Scan for the cell matching the given text and deliver its (X, Y) coordinate at center. 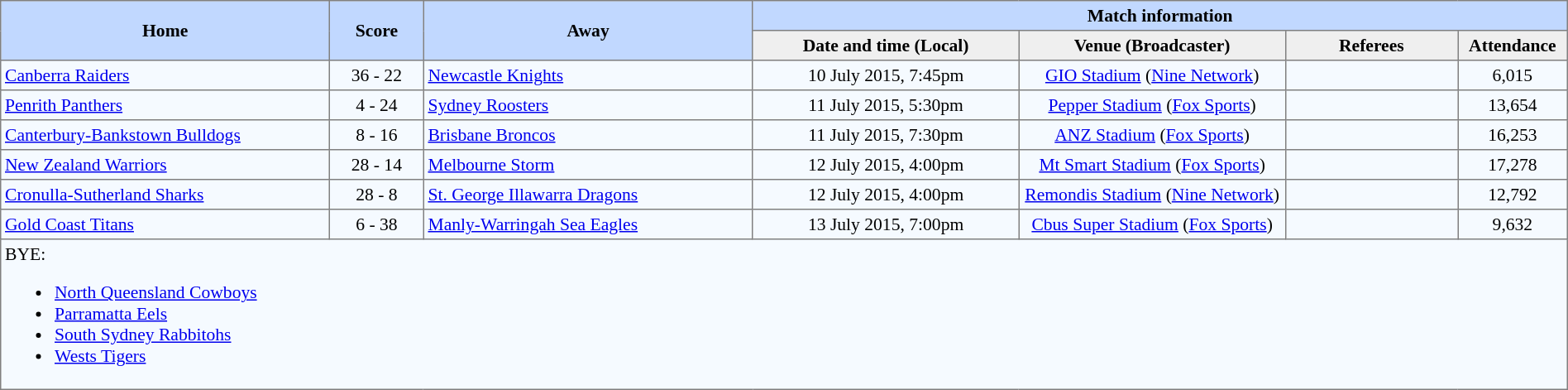
Away (588, 31)
Canberra Raiders (165, 75)
9,632 (1513, 224)
BYE: North Queensland Cowboys Parramatta Eels South Sydney Rabbitohs Wests Tigers (784, 315)
28 - 14 (377, 165)
Venue (Broadcaster) (1152, 46)
17,278 (1513, 165)
10 July 2015, 7:45pm (886, 75)
Melbourne Storm (588, 165)
28 - 8 (377, 195)
36 - 22 (377, 75)
11 July 2015, 5:30pm (886, 105)
6,015 (1513, 75)
8 - 16 (377, 135)
Brisbane Broncos (588, 135)
6 - 38 (377, 224)
13,654 (1513, 105)
GIO Stadium (Nine Network) (1152, 75)
Pepper Stadium (Fox Sports) (1152, 105)
Remondis Stadium (Nine Network) (1152, 195)
ANZ Stadium (Fox Sports) (1152, 135)
Home (165, 31)
Penrith Panthers (165, 105)
13 July 2015, 7:00pm (886, 224)
Date and time (Local) (886, 46)
Newcastle Knights (588, 75)
Match information (1159, 16)
Attendance (1513, 46)
Referees (1371, 46)
New Zealand Warriors (165, 165)
Cbus Super Stadium (Fox Sports) (1152, 224)
4 - 24 (377, 105)
16,253 (1513, 135)
Mt Smart Stadium (Fox Sports) (1152, 165)
Sydney Roosters (588, 105)
Manly-Warringah Sea Eagles (588, 224)
Gold Coast Titans (165, 224)
11 July 2015, 7:30pm (886, 135)
Score (377, 31)
12,792 (1513, 195)
Cronulla-Sutherland Sharks (165, 195)
St. George Illawarra Dragons (588, 195)
Canterbury-Bankstown Bulldogs (165, 135)
